Return (X, Y) of the center of cell containing provided text 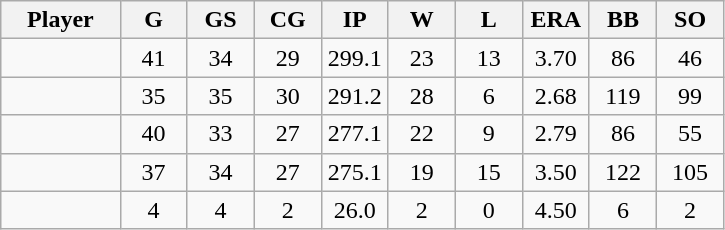
15 (488, 172)
Player (60, 20)
122 (622, 172)
40 (154, 134)
299.1 (354, 58)
3.50 (556, 172)
28 (422, 96)
277.1 (354, 134)
W (422, 20)
275.1 (354, 172)
119 (622, 96)
23 (422, 58)
13 (488, 58)
22 (422, 134)
46 (690, 58)
CG (288, 20)
L (488, 20)
2.79 (556, 134)
99 (690, 96)
SO (690, 20)
G (154, 20)
30 (288, 96)
26.0 (354, 210)
29 (288, 58)
3.70 (556, 58)
19 (422, 172)
55 (690, 134)
IP (354, 20)
0 (488, 210)
GS (220, 20)
33 (220, 134)
291.2 (354, 96)
4.50 (556, 210)
37 (154, 172)
41 (154, 58)
2.68 (556, 96)
ERA (556, 20)
9 (488, 134)
105 (690, 172)
BB (622, 20)
